Identify which cell holds the provided text, then report its [x, y] central coordinate. 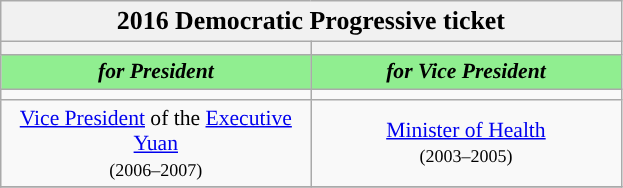
2016 Democratic Progressive ticket [311, 21]
for President [156, 72]
Vice President of the Executive Yuan(2006–2007) [156, 144]
for Vice President [466, 72]
Minister of Health(2003–2005) [466, 144]
